Search for the cell housing the specified text and yield its [x, y] center coordinate. 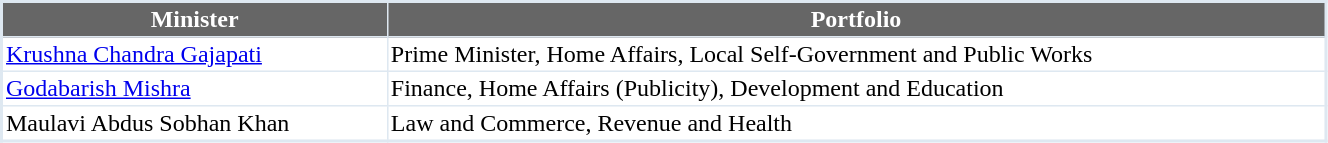
Law and Commerce, Revenue and Health [856, 124]
Portfolio [856, 20]
Prime Minister, Home Affairs, Local Self-Government and Public Works [856, 54]
Minister [195, 20]
Finance, Home Affairs (Publicity), Development and Education [856, 88]
Krushna Chandra Gajapati [195, 54]
Maulavi Abdus Sobhan Khan [195, 124]
Godabarish Mishra [195, 88]
